Scan for the cell matching the given text and deliver its [X, Y] coordinate at center. 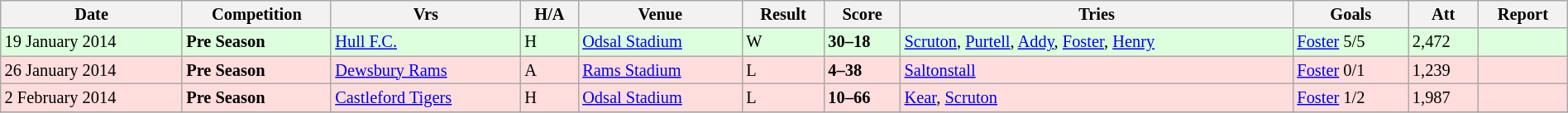
Vrs [425, 14]
4–38 [863, 70]
A [550, 70]
Goals [1350, 14]
W [782, 42]
2,472 [1443, 42]
Tries [1097, 14]
30–18 [863, 42]
Kear, Scruton [1097, 97]
Castleford Tigers [425, 97]
Result [782, 14]
H/A [550, 14]
Venue [660, 14]
Competition [256, 14]
Att [1443, 14]
1,987 [1443, 97]
Report [1523, 14]
Hull F.C. [425, 42]
Scruton, Purtell, Addy, Foster, Henry [1097, 42]
2 February 2014 [92, 97]
Foster 1/2 [1350, 97]
Foster 0/1 [1350, 70]
Score [863, 14]
Dewsbury Rams [425, 70]
Foster 5/5 [1350, 42]
Date [92, 14]
10–66 [863, 97]
1,239 [1443, 70]
Saltonstall [1097, 70]
Rams Stadium [660, 70]
26 January 2014 [92, 70]
19 January 2014 [92, 42]
